From the cell containing the given text, extract its center point as [X, Y] coordinate. 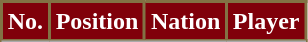
Nation [186, 22]
Player [266, 22]
No. [26, 22]
Position [96, 22]
